Output the [x, y] coordinate of the center of the cell containing the given text.  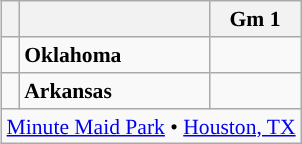
Gm 1 [254, 19]
Minute Maid Park • Houston, TX [152, 126]
Oklahoma [114, 55]
Arkansas [114, 91]
